Search for the cell housing the specified text and yield its (x, y) center coordinate. 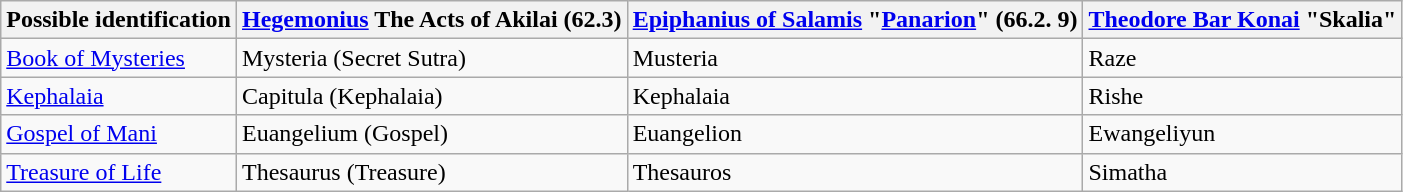
Thesaurus (Treasure) (432, 172)
Thesauros (855, 172)
Euangelion (855, 134)
Epiphanius of Salamis "Panarion" (66.2. 9) (855, 20)
Simatha (1242, 172)
Theodore Bar Konai "Skalia" (1242, 20)
Mysteria (Secret Sutra) (432, 58)
Ewangeliyun (1242, 134)
Possible identification (119, 20)
Raze (1242, 58)
Hegemonius The Acts of Akilai (62.3) (432, 20)
Euangelium (Gospel) (432, 134)
Rishe (1242, 96)
Musteria (855, 58)
Gospel of Mani (119, 134)
Treasure of Life (119, 172)
Capitula (Kephalaia) (432, 96)
Book of Mysteries (119, 58)
